Return the (x, y) coordinate for the center point of the cell that contains the specified text.  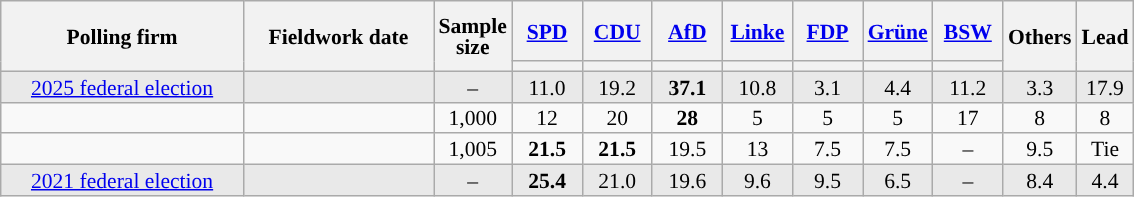
Lead (1106, 36)
20 (617, 118)
Fieldwork date (338, 36)
BSW (968, 31)
Others (1040, 36)
FDP (827, 31)
Linke (757, 31)
AfD (687, 31)
9.6 (757, 180)
11.2 (968, 86)
1,000 (473, 118)
Samplesize (473, 36)
8.4 (1040, 180)
Tie (1106, 150)
17 (968, 118)
1,005 (473, 150)
19.2 (617, 86)
28 (687, 118)
3.1 (827, 86)
19.6 (687, 180)
17.9 (1106, 86)
2021 federal election (122, 180)
21.0 (617, 180)
11.0 (547, 86)
SPD (547, 31)
10.8 (757, 86)
2025 federal election (122, 86)
13 (757, 150)
37.1 (687, 86)
Grüne (898, 31)
CDU (617, 31)
25.4 (547, 180)
6.5 (898, 180)
19.5 (687, 150)
12 (547, 118)
Polling firm (122, 36)
3.3 (1040, 86)
